Output the [x, y] coordinate of the center of the cell containing the given text.  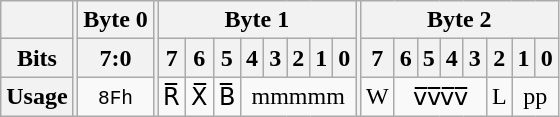
Usage [37, 97]
Bits [37, 58]
pp [535, 97]
W [377, 97]
mmmmm [298, 97]
R̅ [172, 97]
L [499, 97]
8Fh [116, 97]
v̅v̅v̅v̅ [440, 97]
Byte 0 [116, 20]
B̅ [227, 97]
7:0 [116, 58]
X̅ [199, 97]
Byte 2 [459, 20]
Byte 1 [257, 20]
